Provide the [x, y] coordinate of the cell's center where the given text is located.  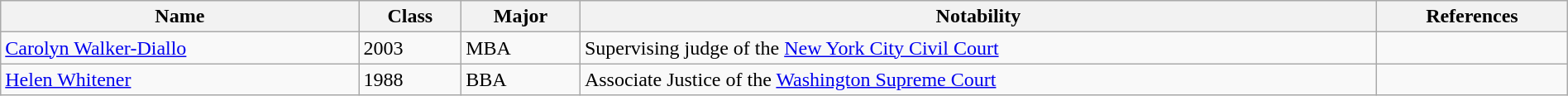
BBA [521, 79]
Associate Justice of the Washington Supreme Court [978, 79]
2003 [410, 48]
Supervising judge of the New York City Civil Court [978, 48]
Major [521, 17]
Name [180, 17]
Carolyn Walker-Diallo [180, 48]
MBA [521, 48]
Notability [978, 17]
Helen Whitener [180, 79]
1988 [410, 79]
Class [410, 17]
References [1472, 17]
